Identify which cell holds the provided text, then report its [X, Y] central coordinate. 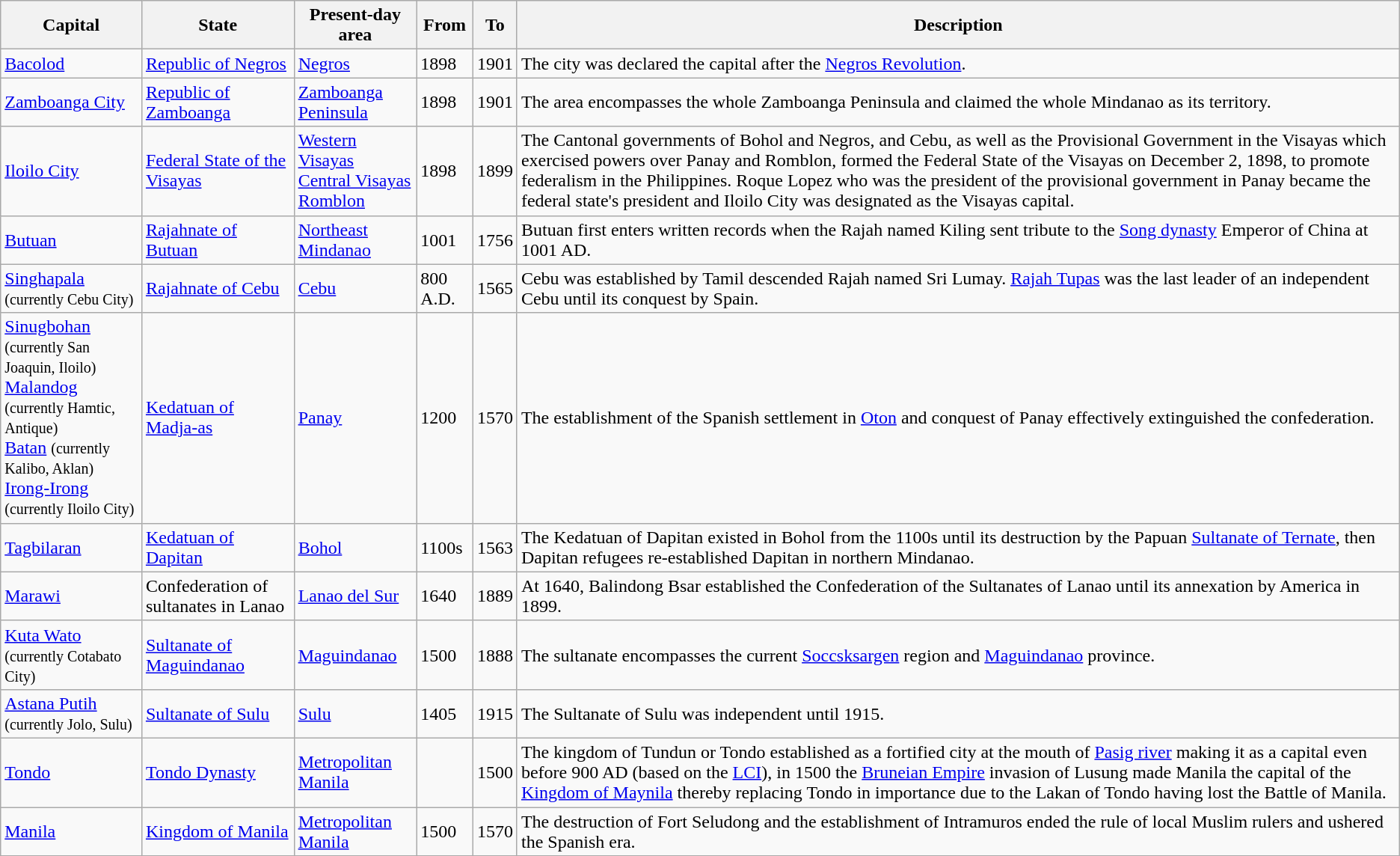
Manila [72, 831]
The sultanate encompasses the current Soccsksargen region and Maguindanao province. [958, 655]
From [445, 25]
Butuan first enters written records when the Rajah named Kiling sent tribute to the Song dynasty Emperor of China at 1001 AD. [958, 239]
The destruction of Fort Seludong and the establishment of Intramuros ended the rule of local Muslim rulers and ushered the Spanish era. [958, 831]
The city was declared the capital after the Negros Revolution. [958, 64]
Northeast Mindanao [355, 239]
The Sultanate of Sulu was independent until 1915. [958, 714]
Kuta Wato (currently Cotabato City) [72, 655]
Rajahnate of Cebu [218, 289]
Sulu [355, 714]
Singhapala (currently Cebu City) [72, 289]
Kedatuan of Madja-as [218, 418]
Present-day area [355, 25]
Tagbilaran [72, 548]
Cebu [355, 289]
To [495, 25]
At 1640, Balindong Bsar established the Confederation of the Sultanates of Lanao until its annexation by America in 1899. [958, 596]
1888 [495, 655]
The establishment of the Spanish settlement in Oton and conquest of Panay effectively extinguished the confederation. [958, 418]
Negros [355, 64]
1405 [445, 714]
Republic of Zamboanga [218, 102]
Tondo [72, 772]
1899 [495, 171]
Western VisayasCentral VisayasRomblon [355, 171]
Bacolod [72, 64]
Rajahnate of Butuan [218, 239]
Republic of Negros [218, 64]
Zamboanga City [72, 102]
Iloilo City [72, 171]
1889 [495, 596]
State [218, 25]
Tondo Dynasty [218, 772]
Kingdom of Manila [218, 831]
Kedatuan of Dapitan [218, 548]
1563 [495, 548]
Panay [355, 418]
The area encompasses the whole Zamboanga Peninsula and claimed the whole Mindanao as its territory. [958, 102]
Confederation of sultanates in Lanao [218, 596]
Federal State of the Visayas [218, 171]
Marawi [72, 596]
Sinugbohan (currently San Joaquin, Iloilo)Malandog (currently Hamtic, Antique)Batan (currently Kalibo, Aklan)Irong-Irong (currently Iloilo City) [72, 418]
Butuan [72, 239]
1200 [445, 418]
1565 [495, 289]
Description [958, 25]
Sultanate of Maguindanao [218, 655]
Bohol [355, 548]
Astana Putih (currently Jolo, Sulu) [72, 714]
Sultanate of Sulu [218, 714]
1915 [495, 714]
1640 [445, 596]
Zamboanga Peninsula [355, 102]
Maguindanao [355, 655]
1100s [445, 548]
1756 [495, 239]
800 A.D. [445, 289]
Cebu was established by Tamil descended Rajah named Sri Lumay. Rajah Tupas was the last leader of an independent Cebu until its conquest by Spain. [958, 289]
Lanao del Sur [355, 596]
1001 [445, 239]
Capital [72, 25]
